Find where the given text appears and provide that cell's center as (X, Y) coordinate. 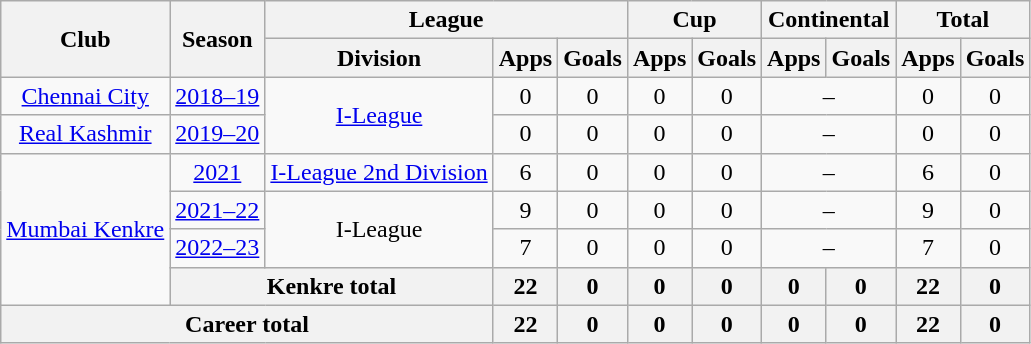
Club (86, 39)
Chennai City (86, 96)
2022–23 (218, 248)
2021 (218, 172)
Kenkre total (332, 286)
Cup (694, 20)
2021–22 (218, 210)
Season (218, 39)
Career total (247, 324)
League (446, 20)
I-League 2nd Division (379, 172)
2019–20 (218, 134)
Total (963, 20)
Real Kashmir (86, 134)
Division (379, 58)
Continental (829, 20)
2018–19 (218, 96)
Mumbai Kenkre (86, 229)
